Find where the given text appears and provide that cell's center as [x, y] coordinate. 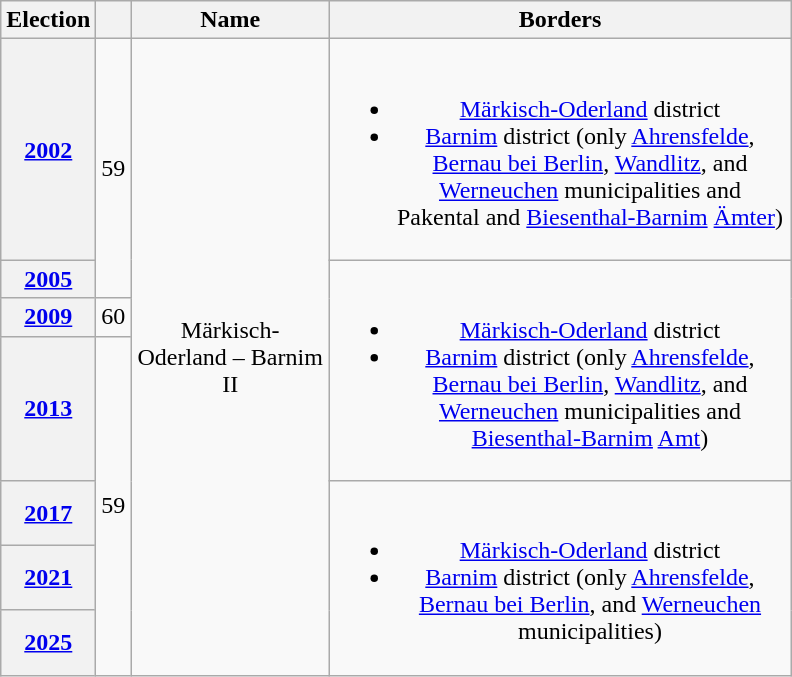
60 [114, 317]
2017 [48, 514]
Märkisch-Oderland districtBarnim district (only Ahrensfelde, Bernau bei Berlin, Wandlitz, and Werneuchen municipalities and Biesenthal-Barnim Amt) [560, 370]
2005 [48, 279]
Election [48, 20]
2002 [48, 150]
2021 [48, 578]
Märkisch-Oderland – Barnim II [230, 357]
2013 [48, 408]
2009 [48, 317]
Name [230, 20]
Märkisch-Oderland districtBarnim district (only Ahrensfelde, Bernau bei Berlin, and Werneuchen municipalities) [560, 578]
2025 [48, 642]
Borders [560, 20]
